Search for the cell housing the specified text and yield its [x, y] center coordinate. 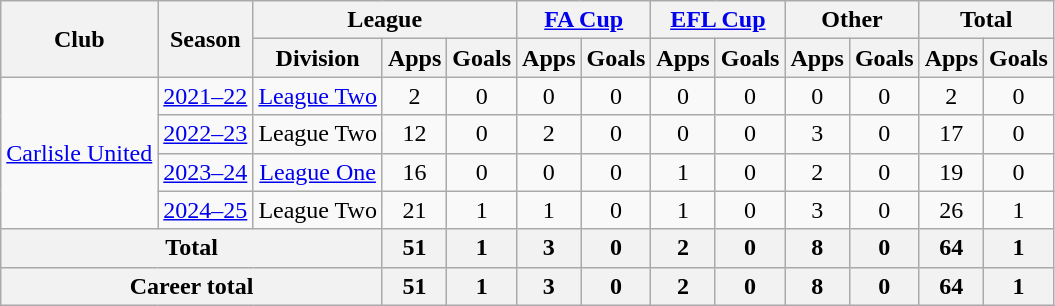
League One [318, 172]
Club [80, 39]
2023–24 [206, 172]
FA Cup [584, 20]
12 [414, 134]
2022–23 [206, 134]
Carlisle United [80, 153]
League [385, 20]
19 [951, 172]
Other [852, 20]
Season [206, 39]
Division [318, 58]
17 [951, 134]
2024–25 [206, 210]
16 [414, 172]
Career total [192, 286]
21 [414, 210]
EFL Cup [718, 20]
26 [951, 210]
2021–22 [206, 96]
